Scan for the cell matching the given text and deliver its [x, y] coordinate at center. 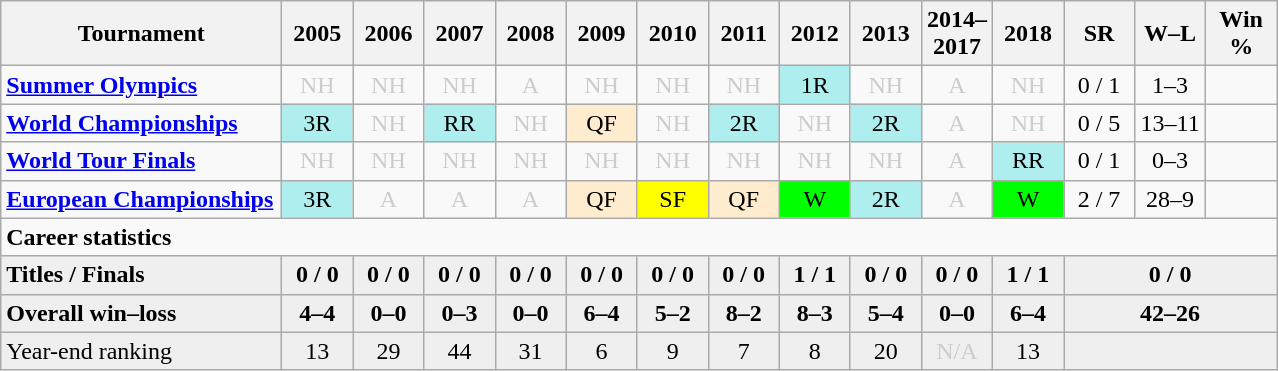
8–3 [814, 313]
2014–2017 [956, 34]
28–9 [1170, 199]
42–26 [1170, 313]
European Championships [142, 199]
Win % [1242, 34]
9 [672, 351]
Overall win–loss [142, 313]
8 [814, 351]
World Tour Finals [142, 161]
Year-end ranking [142, 351]
2011 [744, 34]
2008 [530, 34]
1–3 [1170, 85]
5–2 [672, 313]
5–4 [886, 313]
2012 [814, 34]
2009 [602, 34]
Titles / Finals [142, 275]
W–L [1170, 34]
0 / 5 [1100, 123]
Career statistics [639, 237]
2018 [1028, 34]
2006 [388, 34]
2013 [886, 34]
6 [602, 351]
World Championships [142, 123]
Summer Olympics [142, 85]
4–4 [318, 313]
31 [530, 351]
29 [388, 351]
2007 [460, 34]
2005 [318, 34]
2010 [672, 34]
SF [672, 199]
2 / 7 [1100, 199]
44 [460, 351]
Tournament [142, 34]
8–2 [744, 313]
13–11 [1170, 123]
SR [1100, 34]
1R [814, 85]
N/A [956, 351]
20 [886, 351]
7 [744, 351]
